Extract the (x, y) coordinate from the center of the cell holding the provided text.  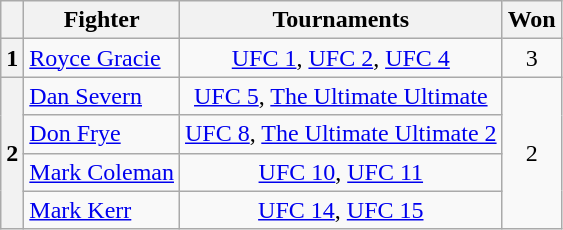
UFC 5, The Ultimate Ultimate (342, 96)
Don Frye (102, 134)
UFC 10, UFC 11 (342, 172)
Royce Gracie (102, 58)
Mark Kerr (102, 210)
UFC 1, UFC 2, UFC 4 (342, 58)
3 (532, 58)
Won (532, 20)
Dan Severn (102, 96)
Fighter (102, 20)
UFC 14, UFC 15 (342, 210)
Mark Coleman (102, 172)
UFC 8, The Ultimate Ultimate 2 (342, 134)
Tournaments (342, 20)
1 (12, 58)
